Identify which cell holds the provided text, then report its [x, y] central coordinate. 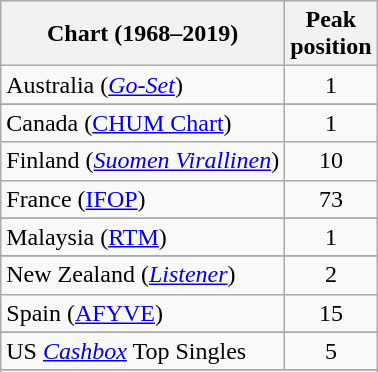
France (IFOP) [143, 199]
5 [331, 351]
US Cashbox Top Singles [143, 351]
New Zealand (Listener) [143, 275]
Spain (AFYVE) [143, 313]
Australia (Go-Set) [143, 85]
Malaysia (RTM) [143, 237]
15 [331, 313]
2 [331, 275]
10 [331, 161]
Canada (CHUM Chart) [143, 123]
Chart (1968–2019) [143, 34]
Peakposition [331, 34]
73 [331, 199]
Finland (Suomen Virallinen) [143, 161]
